Extract the [x, y] coordinate from the center of the cell holding the provided text.  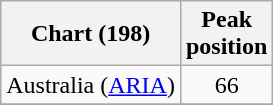
Chart (198) [91, 34]
Peakposition [226, 34]
66 [226, 85]
Australia (ARIA) [91, 85]
